Scan for the cell matching the given text and deliver its [x, y] coordinate at center. 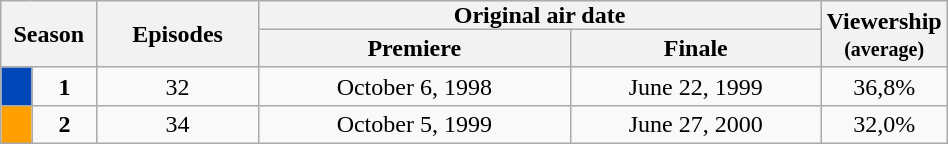
Season [49, 34]
October 5, 1999 [414, 124]
2 [64, 124]
Original air date [540, 15]
Premiere [414, 48]
36,8% [884, 86]
June 27, 2000 [696, 124]
32,0% [884, 124]
October 6, 1998 [414, 86]
Episodes [178, 34]
34 [178, 124]
June 22, 1999 [696, 86]
Finale [696, 48]
1 [64, 86]
32 [178, 86]
Viewership(average) [884, 34]
